Detect which cell encompasses the target text, then output its (x, y) center coordinate. 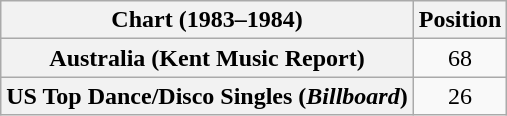
US Top Dance/Disco Singles (Billboard) (207, 96)
68 (460, 58)
Position (460, 20)
Chart (1983–1984) (207, 20)
Australia (Kent Music Report) (207, 58)
26 (460, 96)
